Return (X, Y) of the center of cell containing provided text 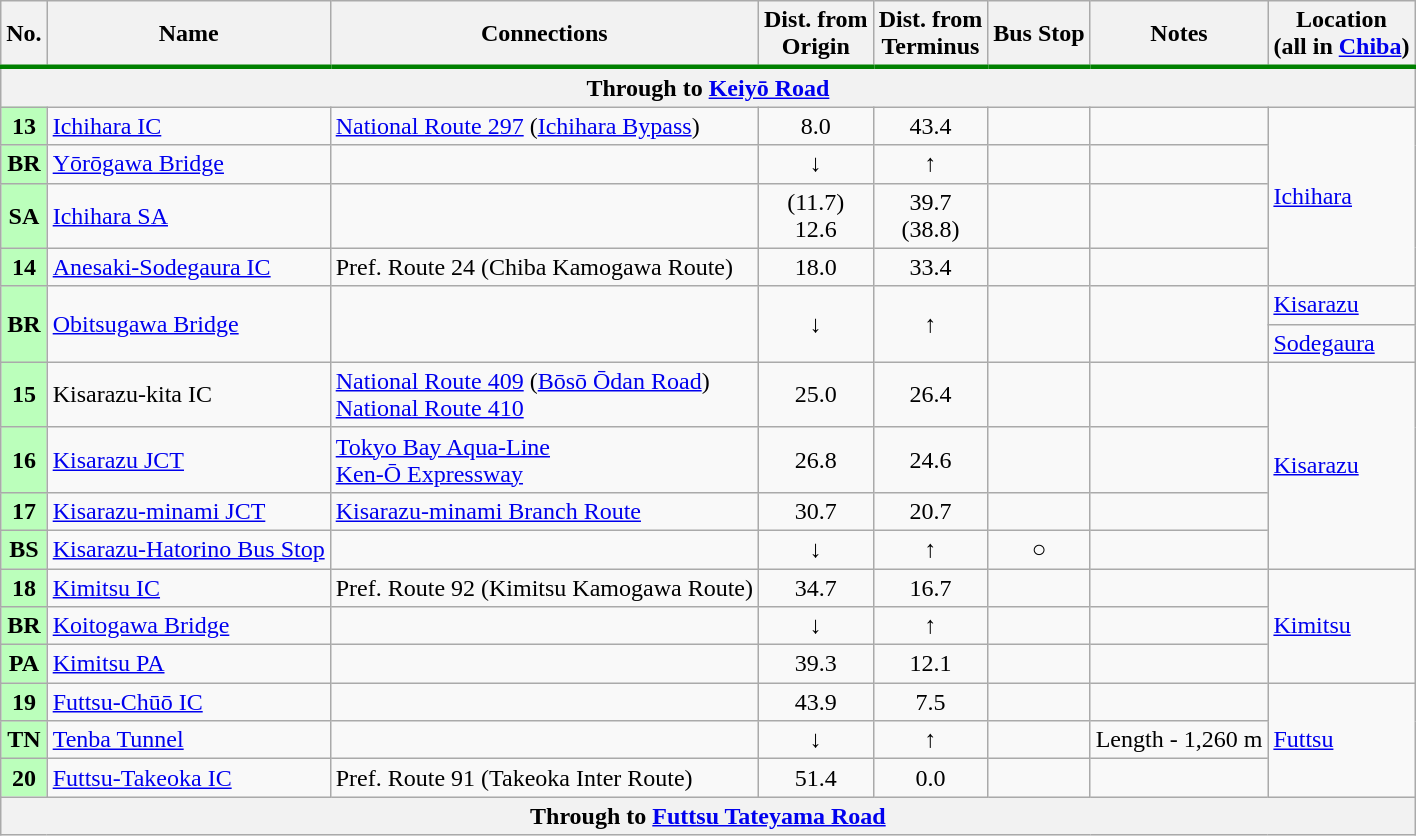
Futtsu-Takeoka IC (188, 778)
Anesaki-Sodegaura IC (188, 267)
Obitsugawa Bridge (188, 324)
43.9 (816, 702)
No. (24, 34)
16.7 (930, 587)
BS (24, 549)
Through to Keiyō Road (708, 87)
Kisarazu JCT (188, 460)
16 (24, 460)
Sodegaura (1342, 343)
15 (24, 394)
Dist. fromTerminus (930, 34)
Kisarazu-Hatorino Bus Stop (188, 549)
Through to Futtsu Tateyama Road (708, 816)
Koitogawa Bridge (188, 626)
Location(all in Chiba) (1342, 34)
26.4 (930, 394)
Kimitsu IC (188, 587)
Kisarazu-minami JCT (188, 511)
Name (188, 34)
Kisarazu-minami Branch Route (544, 511)
14 (24, 267)
Tokyo Bay Aqua-Line Ken-Ō Expressway (544, 460)
0.0 (930, 778)
SA (24, 216)
Pref. Route 24 (Chiba Kamogawa Route) (544, 267)
National Route 409 (Bōsō Ōdan Road) National Route 410 (544, 394)
12.1 (930, 664)
Kimitsu (1342, 625)
Tenba Tunnel (188, 740)
19 (24, 702)
National Route 297 (Ichihara Bypass) (544, 126)
17 (24, 511)
43.4 (930, 126)
Futtsu (1342, 740)
Ichihara (1342, 196)
13 (24, 126)
51.4 (816, 778)
24.6 (930, 460)
Futtsu-Chūō IC (188, 702)
39.7(38.8) (930, 216)
8.0 (816, 126)
Dist. fromOrigin (816, 34)
18 (24, 587)
TN (24, 740)
30.7 (816, 511)
Ichihara IC (188, 126)
25.0 (816, 394)
○ (1039, 549)
Ichihara SA (188, 216)
39.3 (816, 664)
20.7 (930, 511)
Kisarazu-kita IC (188, 394)
Length - 1,260 m (1179, 740)
Notes (1179, 34)
Kimitsu PA (188, 664)
26.8 (816, 460)
18.0 (816, 267)
Connections (544, 34)
Pref. Route 92 (Kimitsu Kamogawa Route) (544, 587)
20 (24, 778)
33.4 (930, 267)
PA (24, 664)
(11.7)12.6 (816, 216)
Pref. Route 91 (Takeoka Inter Route) (544, 778)
7.5 (930, 702)
34.7 (816, 587)
Yōrōgawa Bridge (188, 164)
Bus Stop (1039, 34)
